Detect which cell encompasses the target text, then output its (X, Y) center coordinate. 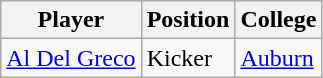
Player (71, 20)
Position (188, 20)
Auburn (278, 58)
College (278, 20)
Al Del Greco (71, 58)
Kicker (188, 58)
